Identify which cell holds the provided text, then report its [X, Y] central coordinate. 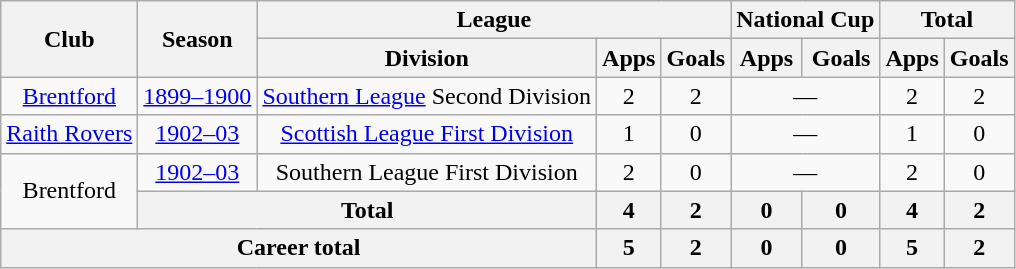
Southern League First Division [427, 172]
Southern League Second Division [427, 96]
Club [70, 39]
Scottish League First Division [427, 134]
League [494, 20]
Career total [299, 248]
1899–1900 [198, 96]
National Cup [806, 20]
Season [198, 39]
Division [427, 58]
Raith Rovers [70, 134]
